Find where the given text appears and provide that cell's center as [X, Y] coordinate. 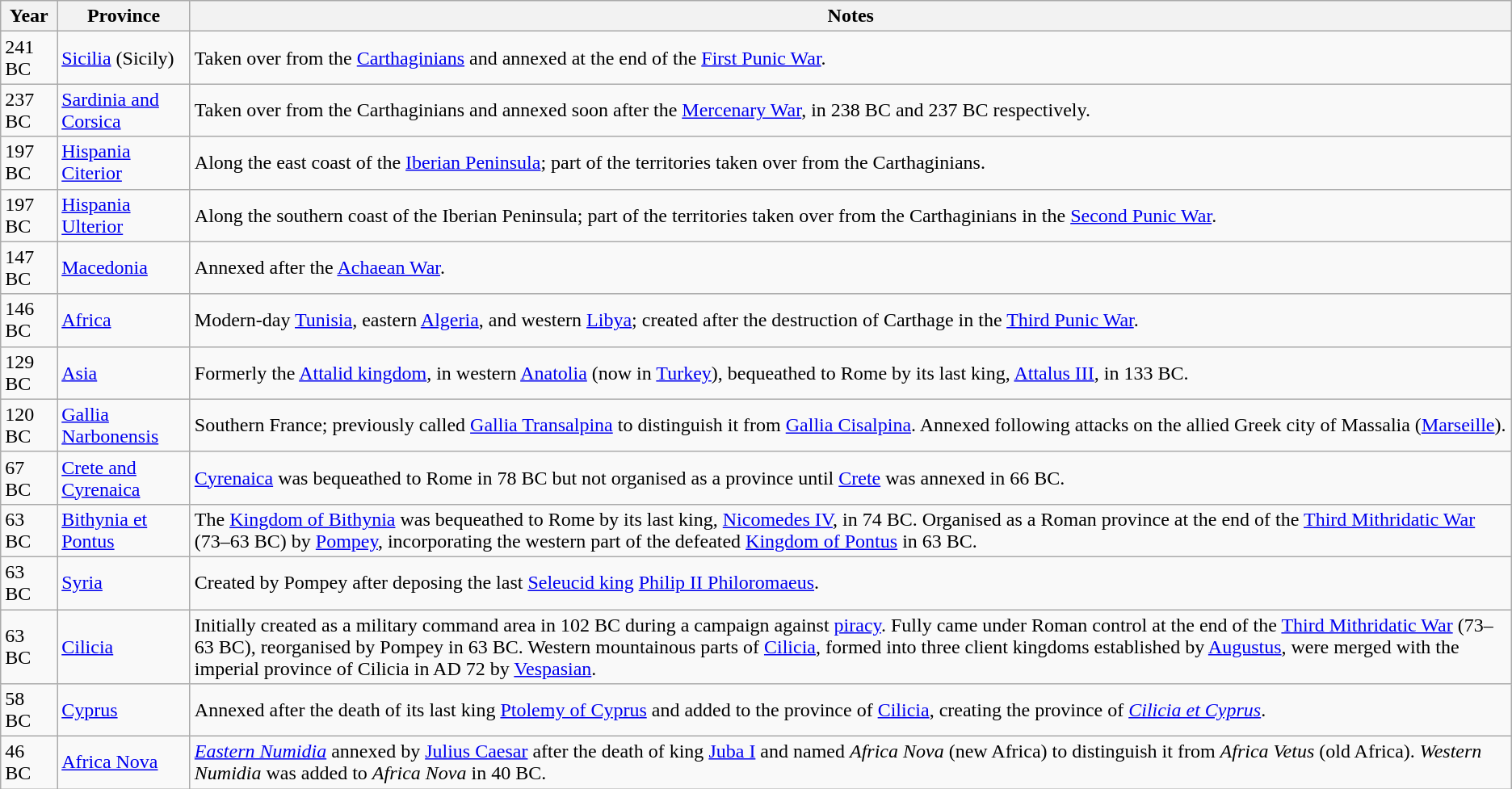
Cyprus [124, 711]
Africa Nova [124, 762]
Province [124, 16]
Syria [124, 583]
Cyrenaica was bequeathed to Rome in 78 BC but not organised as a province until Crete was annexed in 66 BC. [850, 478]
46 BC [29, 762]
Africa [124, 320]
Taken over from the Carthaginians and annexed at the end of the First Punic War. [850, 58]
Hispania Ulterior [124, 215]
Formerly the Attalid kingdom, in western Anatolia (now in Turkey), bequeathed to Rome by its last king, Attalus III, in 133 BC. [850, 373]
Taken over from the Carthaginians and annexed soon after the Mercenary War, in 238 BC and 237 BC respectively. [850, 110]
Along the east coast of the Iberian Peninsula; part of the territories taken over from the Carthaginians. [850, 163]
147 BC [29, 268]
Asia [124, 373]
Sicilia (Sicily) [124, 58]
58 BC [29, 711]
129 BC [29, 373]
Created by Pompey after deposing the last Seleucid king Philip II Philoromaeus. [850, 583]
Macedonia [124, 268]
241 BC [29, 58]
Sardinia and Corsica [124, 110]
Modern-day Tunisia, eastern Algeria, and western Libya; created after the destruction of Carthage in the Third Punic War. [850, 320]
Hispania Citerior [124, 163]
Notes [850, 16]
Annexed after the death of its last king Ptolemy of Cyprus and added to the province of Cilicia, creating the province of Cilicia et Cyprus. [850, 711]
67 BC [29, 478]
Along the southern coast of the Iberian Peninsula; part of the territories taken over from the Carthaginians in the Second Punic War. [850, 215]
Cilicia [124, 646]
120 BC [29, 425]
237 BC [29, 110]
Annexed after the Achaean War. [850, 268]
Year [29, 16]
Crete and Cyrenaica [124, 478]
Bithynia et Pontus [124, 530]
146 BC [29, 320]
Gallia Narbonensis [124, 425]
